Capture the cell that displays the provided text and extract its [X, Y] central coordinate. 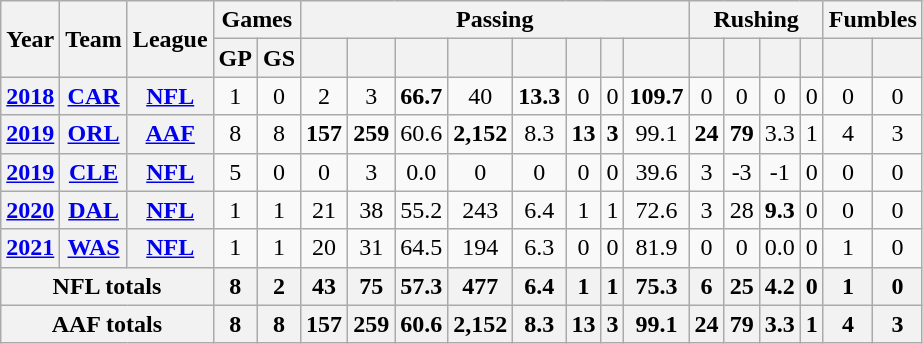
20 [324, 248]
Passing [495, 20]
81.9 [656, 248]
ORL [94, 134]
GP [235, 58]
2020 [30, 210]
2021 [30, 248]
6 [706, 286]
Year [30, 39]
5 [235, 172]
AAF totals [107, 324]
NFL totals [107, 286]
39.6 [656, 172]
Fumbles [872, 20]
43 [324, 286]
31 [372, 248]
Rushing [756, 20]
38 [372, 210]
57.3 [422, 286]
194 [480, 248]
6.3 [540, 248]
Team [94, 39]
CLE [94, 172]
Games [256, 20]
55.2 [422, 210]
DAL [94, 210]
64.5 [422, 248]
GS [278, 58]
477 [480, 286]
21 [324, 210]
25 [742, 286]
AAF [170, 134]
WAS [94, 248]
243 [480, 210]
75.3 [656, 286]
66.7 [422, 96]
75 [372, 286]
9.3 [780, 210]
4.2 [780, 286]
72.6 [656, 210]
CAR [94, 96]
League [170, 39]
40 [480, 96]
28 [742, 210]
-1 [780, 172]
2018 [30, 96]
-3 [742, 172]
13.3 [540, 96]
109.7 [656, 96]
